Detect which cell encompasses the target text, then output its [x, y] center coordinate. 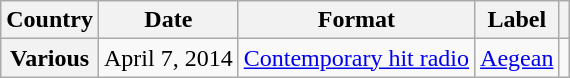
Format [356, 20]
Aegean [517, 58]
Label [517, 20]
Contemporary hit radio [356, 58]
Country [50, 20]
April 7, 2014 [168, 58]
Date [168, 20]
Various [50, 58]
